For the text-containing cell, return its midpoint in (X, Y) coordinate format. 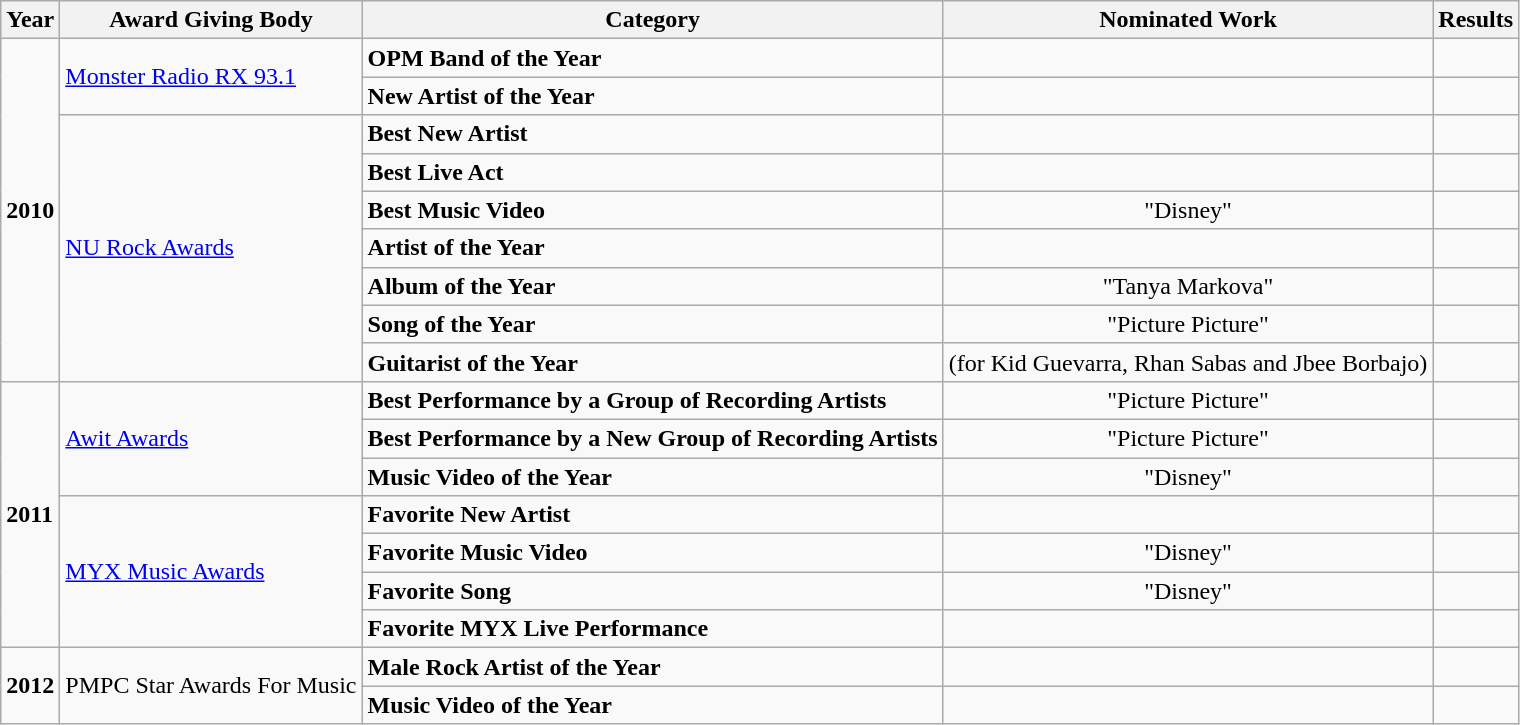
Nominated Work (1188, 20)
Artist of the Year (652, 248)
Album of the Year (652, 286)
New Artist of the Year (652, 96)
2011 (30, 514)
Best Live Act (652, 172)
Favorite Song (652, 591)
Monster Radio RX 93.1 (211, 77)
Best Performance by a Group of Recording Artists (652, 400)
MYX Music Awards (211, 572)
Favorite Music Video (652, 553)
Favorite MYX Live Performance (652, 629)
Song of the Year (652, 324)
Best Music Video (652, 210)
Award Giving Body (211, 20)
Favorite New Artist (652, 515)
NU Rock Awards (211, 248)
"Tanya Markova" (1188, 286)
Best Performance by a New Group of Recording Artists (652, 438)
PMPC Star Awards For Music (211, 686)
Year (30, 20)
Results (1476, 20)
2012 (30, 686)
Awit Awards (211, 438)
Best New Artist (652, 134)
Male Rock Artist of the Year (652, 667)
OPM Band of the Year (652, 58)
(for Kid Guevarra, Rhan Sabas and Jbee Borbajo) (1188, 362)
Category (652, 20)
Guitarist of the Year (652, 362)
2010 (30, 210)
